Pinpoint the cell where the given text exists, returning its (X, Y) midpoint coordinate. 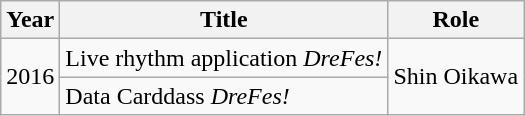
Shin Oikawa (456, 77)
Title (224, 20)
Data Carddass DreFes! (224, 96)
2016 (30, 77)
Role (456, 20)
Live rhythm application DreFes! (224, 58)
Year (30, 20)
